Determine the [x, y] coordinate at the center of the cell enclosing the given text.  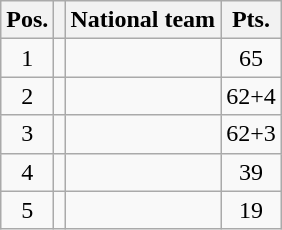
2 [28, 96]
19 [252, 210]
National team [143, 20]
Pts. [252, 20]
62+3 [252, 134]
5 [28, 210]
Pos. [28, 20]
62+4 [252, 96]
4 [28, 172]
1 [28, 58]
3 [28, 134]
39 [252, 172]
65 [252, 58]
